Return [X, Y] of the center of cell containing provided text 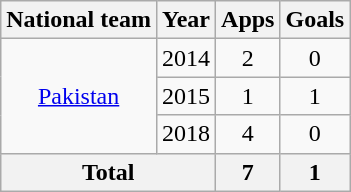
Total [108, 172]
Pakistan [79, 96]
2014 [186, 58]
Apps [248, 20]
Goals [315, 20]
2018 [186, 134]
7 [248, 172]
National team [79, 20]
2015 [186, 96]
4 [248, 134]
2 [248, 58]
Year [186, 20]
